Search for the cell housing the specified text and yield its (X, Y) center coordinate. 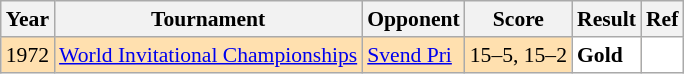
Tournament (208, 19)
Ref (662, 19)
Year (28, 19)
World Invitational Championships (208, 55)
Result (606, 19)
15–5, 15–2 (518, 55)
1972 (28, 55)
Score (518, 19)
Gold (606, 55)
Opponent (414, 19)
Svend Pri (414, 55)
